Provide the [X, Y] coordinate of the cell's center where the given text is located.  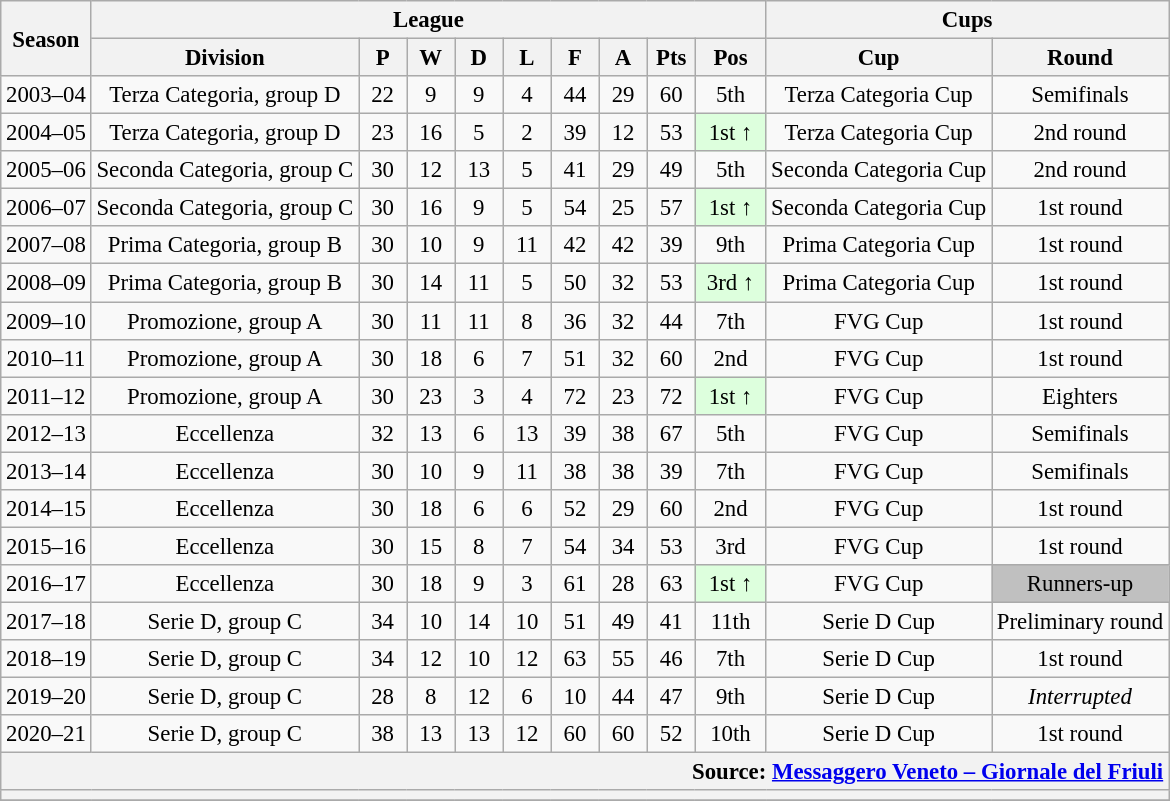
3rd ↑ [730, 283]
F [575, 58]
47 [671, 697]
D [479, 58]
15 [431, 546]
50 [575, 283]
2011–12 [46, 396]
2003–04 [46, 95]
Round [1080, 58]
2010–11 [46, 358]
2004–05 [46, 133]
Cup [879, 58]
L [527, 58]
46 [671, 659]
2017–18 [46, 621]
57 [671, 208]
2013–14 [46, 471]
2019–20 [46, 697]
Cups [968, 20]
11th [730, 621]
22 [383, 95]
2005–06 [46, 170]
2018–19 [46, 659]
Pts [671, 58]
Runners-up [1080, 584]
Preliminary round [1080, 621]
Division [224, 58]
3rd [730, 546]
2016–17 [46, 584]
10th [730, 734]
Season [46, 38]
2014–15 [46, 509]
2006–07 [46, 208]
Pos [730, 58]
League [428, 20]
2 [527, 133]
Interrupted [1080, 697]
2009–10 [46, 321]
2012–13 [46, 433]
2020–21 [46, 734]
36 [575, 321]
Source: Messaggero Veneto – Giornale del Friuli [585, 772]
2007–08 [46, 245]
61 [575, 584]
W [431, 58]
2008–09 [46, 283]
25 [623, 208]
67 [671, 433]
55 [623, 659]
2015–16 [46, 546]
A [623, 58]
Eighters [1080, 396]
P [383, 58]
